Capture the cell that displays the provided text and extract its [x, y] central coordinate. 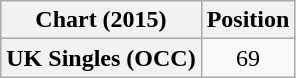
Position [248, 20]
69 [248, 58]
Chart (2015) [101, 20]
UK Singles (OCC) [101, 58]
